Detect which cell encompasses the target text, then output its [X, Y] center coordinate. 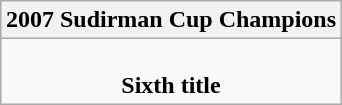
Sixth title [170, 72]
2007 Sudirman Cup Champions [170, 20]
